Return [X, Y] of the center of cell containing provided text 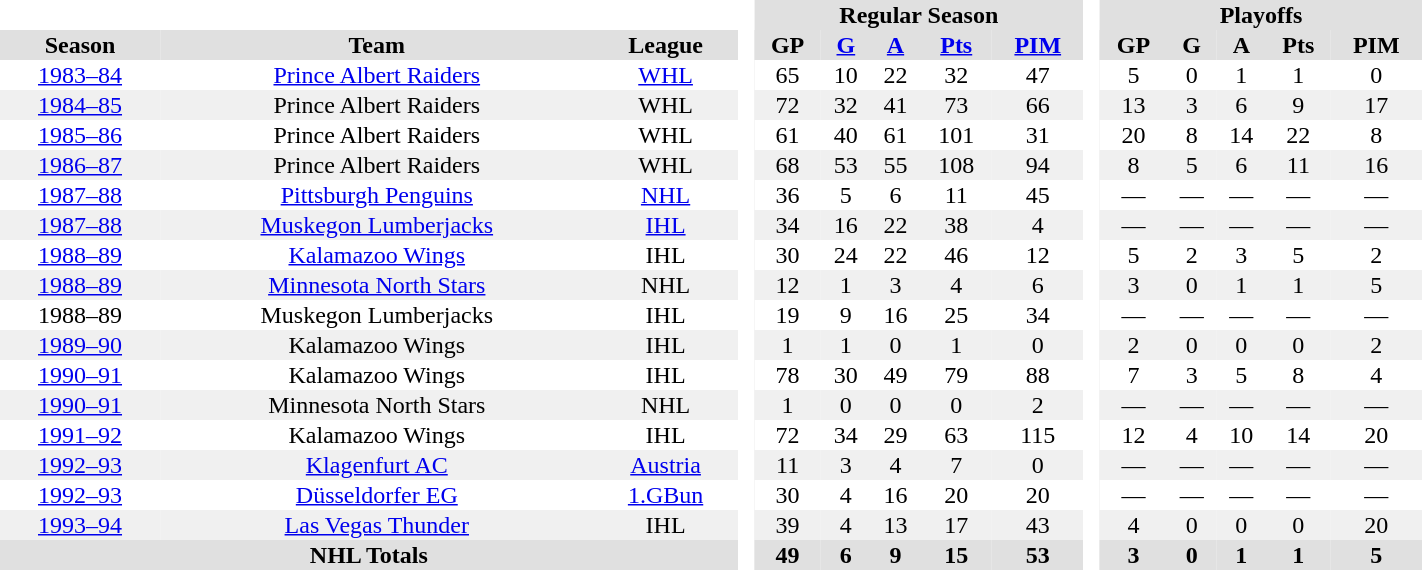
40 [846, 135]
Playoffs [1261, 15]
1985–86 [80, 135]
1.GBun [666, 495]
65 [788, 75]
Austria [666, 465]
46 [956, 255]
25 [956, 315]
1991–92 [80, 435]
43 [1038, 525]
NHL Totals [369, 555]
101 [956, 135]
1984–85 [80, 105]
39 [788, 525]
Düsseldorfer EG [376, 495]
73 [956, 105]
Season [80, 45]
15 [956, 555]
1993–94 [80, 525]
36 [788, 195]
115 [1038, 435]
19 [788, 315]
29 [896, 435]
Team [376, 45]
88 [1038, 375]
47 [1038, 75]
24 [846, 255]
1986–87 [80, 165]
Pittsburgh Penguins [376, 195]
66 [1038, 105]
108 [956, 165]
63 [956, 435]
55 [896, 165]
41 [896, 105]
68 [788, 165]
Las Vegas Thunder [376, 525]
38 [956, 225]
78 [788, 375]
1983–84 [80, 75]
League [666, 45]
Regular Season [918, 15]
94 [1038, 165]
45 [1038, 195]
1989–90 [80, 345]
31 [1038, 135]
Klagenfurt AC [376, 465]
79 [956, 375]
